Scan for the cell matching the given text and deliver its (X, Y) coordinate at center. 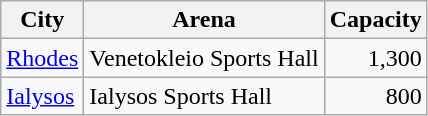
Ialysos Sports Hall (204, 96)
Capacity (376, 20)
City (42, 20)
Rhodes (42, 58)
Ialysos (42, 96)
Venetokleio Sports Hall (204, 58)
Arena (204, 20)
1,300 (376, 58)
800 (376, 96)
